Extract the [X, Y] coordinate from the center of the cell holding the provided text.  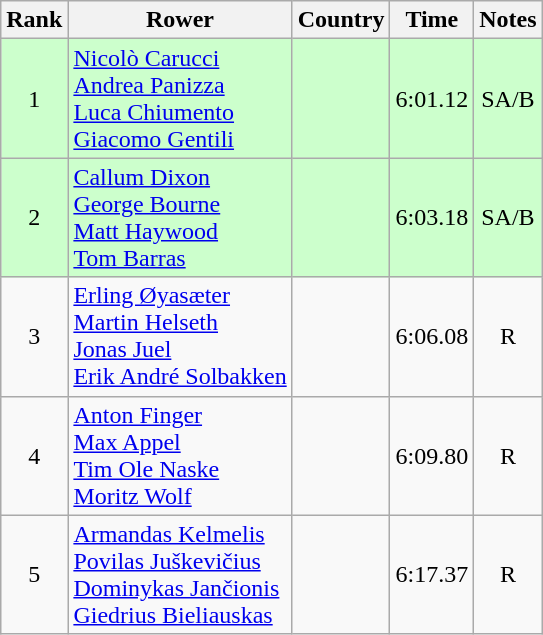
5 [34, 574]
6:06.08 [432, 336]
6:17.37 [432, 574]
3 [34, 336]
Notes [508, 20]
6:03.18 [432, 218]
Country [341, 20]
Armandas KelmelisPovilas JuškevičiusDominykas JančionisGiedrius Bieliauskas [180, 574]
6:01.12 [432, 98]
Rower [180, 20]
Erling ØyasæterMartin HelsethJonas JuelErik André Solbakken [180, 336]
2 [34, 218]
6:09.80 [432, 456]
Anton FingerMax AppelTim Ole Naske Moritz Wolf [180, 456]
Time [432, 20]
Rank [34, 20]
1 [34, 98]
Nicolò CarucciAndrea PanizzaLuca ChiumentoGiacomo Gentili [180, 98]
Callum DixonGeorge BourneMatt HaywoodTom Barras [180, 218]
4 [34, 456]
